Detect which cell encompasses the target text, then output its (x, y) center coordinate. 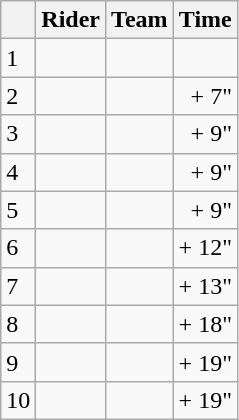
Rider (71, 20)
8 (18, 324)
5 (18, 210)
+ 13" (205, 286)
7 (18, 286)
Time (205, 20)
+ 18" (205, 324)
Team (140, 20)
+ 7" (205, 96)
6 (18, 248)
10 (18, 400)
2 (18, 96)
4 (18, 172)
3 (18, 134)
9 (18, 362)
+ 12" (205, 248)
1 (18, 58)
